From the cell containing the given text, extract its center point as [x, y] coordinate. 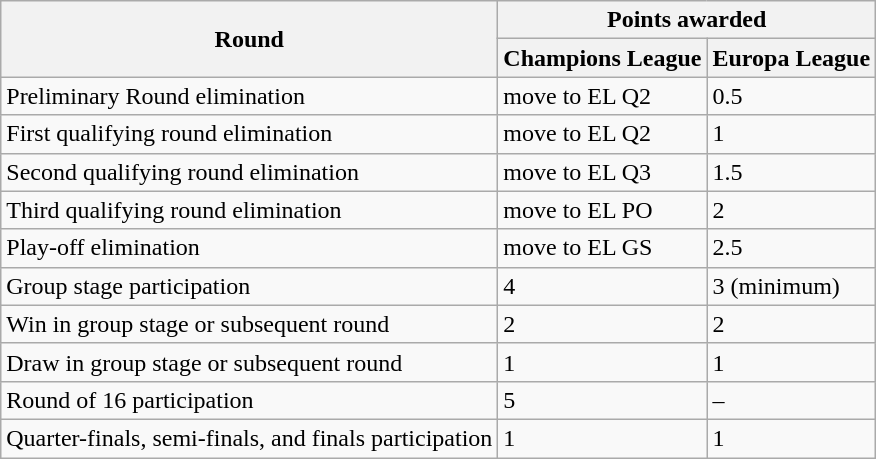
move to EL GS [602, 248]
Round [250, 39]
Round of 16 participation [250, 400]
Europa League [792, 58]
move to EL Q3 [602, 172]
move to EL PO [602, 210]
Draw in group stage or subsequent round [250, 362]
Preliminary Round elimination [250, 96]
First qualifying round elimination [250, 134]
2.5 [792, 248]
Quarter-finals, semi-finals, and finals participation [250, 438]
Win in group stage or subsequent round [250, 324]
Champions League [602, 58]
3 (minimum) [792, 286]
– [792, 400]
Play-off elimination [250, 248]
0.5 [792, 96]
Group stage participation [250, 286]
Third qualifying round elimination [250, 210]
5 [602, 400]
1.5 [792, 172]
Second qualifying round elimination [250, 172]
Points awarded [687, 20]
4 [602, 286]
